Determine the (X, Y) coordinate at the center of the cell enclosing the given text.  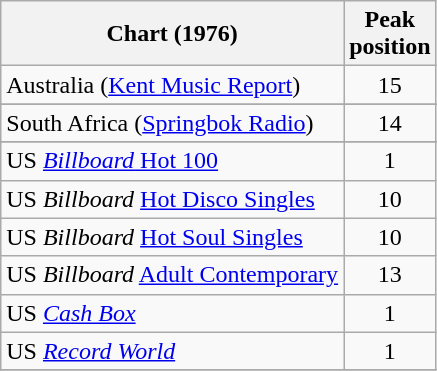
Australia (Kent Music Report) (172, 85)
13 (390, 275)
US Record World (172, 351)
US Cash Box (172, 313)
South Africa (Springbok Radio) (172, 123)
US Billboard Hot Soul Singles (172, 237)
15 (390, 85)
US Billboard Hot Disco Singles (172, 199)
US Billboard Hot 100 (172, 161)
14 (390, 123)
Chart (1976) (172, 34)
Peakposition (390, 34)
US Billboard Adult Contemporary (172, 275)
